Scan for the cell matching the given text and deliver its [X, Y] coordinate at center. 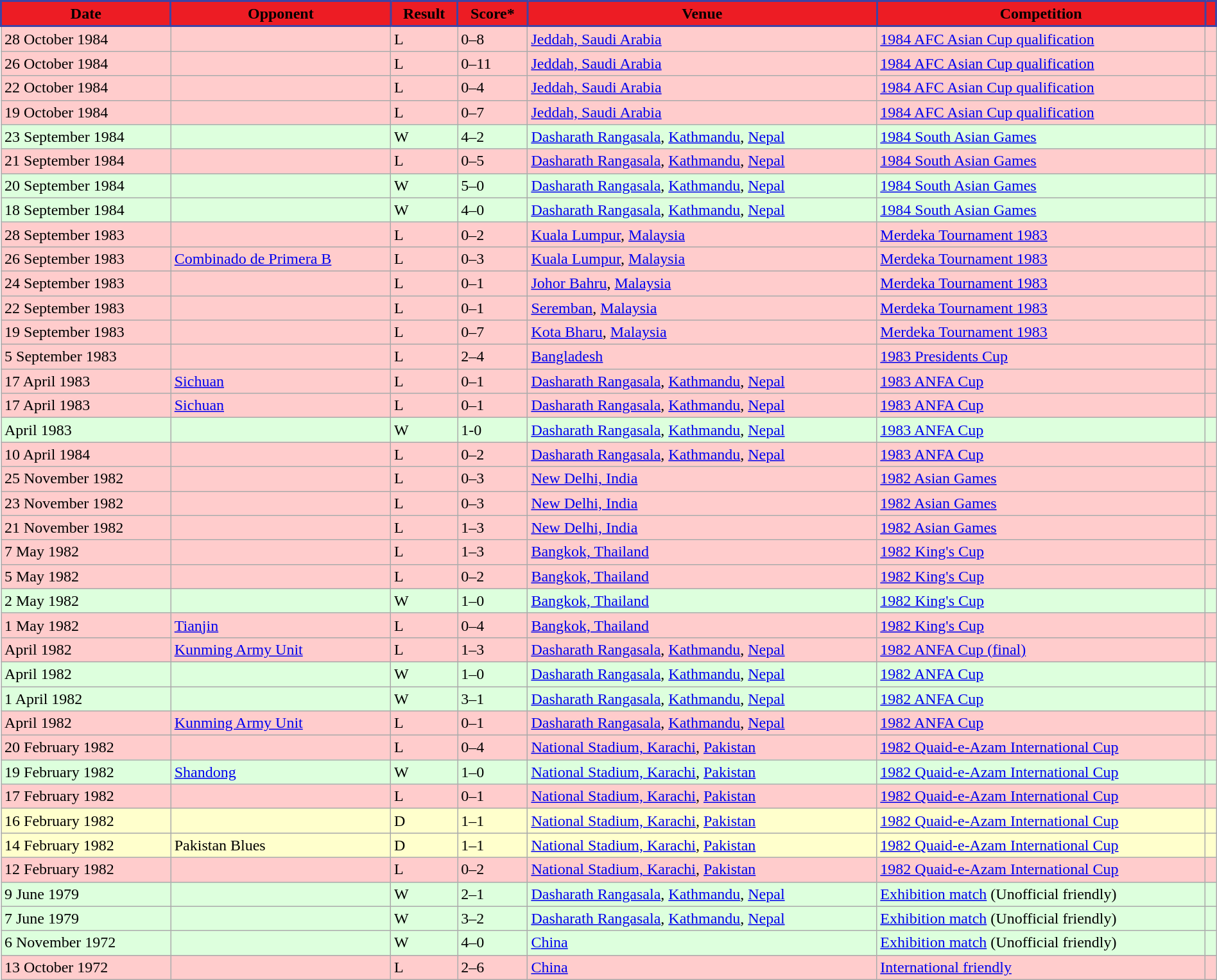
April 1983 [86, 430]
19 October 1984 [86, 112]
1 May 1982 [86, 625]
12 February 1982 [86, 870]
Tianjin [281, 625]
0–11 [493, 64]
20 February 1982 [86, 748]
14 February 1982 [86, 845]
26 September 1983 [86, 259]
Score* [493, 14]
2–4 [493, 357]
5–0 [493, 185]
19 February 1982 [86, 772]
Competition [1041, 14]
Johor Bahru, Malaysia [702, 283]
26 October 1984 [86, 64]
28 September 1983 [86, 234]
Bangladesh [702, 357]
20 September 1984 [86, 185]
Result [424, 14]
0–5 [493, 161]
International friendly [1041, 967]
0–8 [493, 39]
22 September 1983 [86, 307]
21 September 1984 [86, 161]
Kota Bharu, Malaysia [702, 332]
1-0 [493, 430]
2–1 [493, 894]
9 June 1979 [86, 894]
25 November 1982 [86, 479]
2 May 1982 [86, 601]
1982 ANFA Cup (final) [1041, 649]
24 September 1983 [86, 283]
22 October 1984 [86, 88]
17 February 1982 [86, 796]
19 September 1983 [86, 332]
5 September 1983 [86, 357]
7 May 1982 [86, 552]
3–2 [493, 918]
7 June 1979 [86, 918]
Pakistan Blues [281, 845]
Shandong [281, 772]
5 May 1982 [86, 576]
10 April 1984 [86, 454]
16 February 1982 [86, 821]
6 November 1972 [86, 943]
Venue [702, 14]
21 November 1982 [86, 528]
23 September 1984 [86, 137]
28 October 1984 [86, 39]
Combinado de Primera B [281, 259]
Date [86, 14]
23 November 1982 [86, 503]
18 September 1984 [86, 210]
1983 Presidents Cup [1041, 357]
13 October 1972 [86, 967]
4–2 [493, 137]
Seremban, Malaysia [702, 307]
1 April 1982 [86, 699]
2–6 [493, 967]
3–1 [493, 699]
Opponent [281, 14]
